From the cell containing the given text, extract its center point as [X, Y] coordinate. 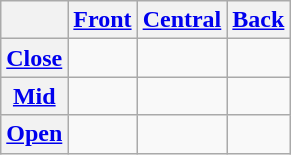
Central [182, 20]
Back [258, 20]
Close [34, 58]
Open [34, 134]
Mid [34, 96]
Front [102, 20]
